Scan for the cell matching the given text and deliver its [X, Y] coordinate at center. 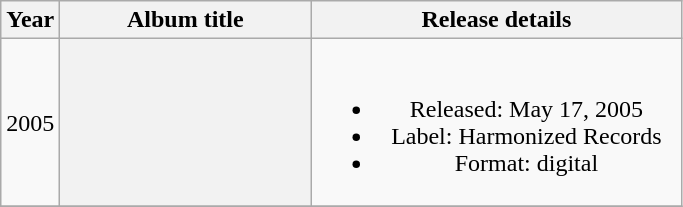
Year [30, 20]
2005 [30, 122]
Released: May 17, 2005Label: Harmonized RecordsFormat: digital [496, 122]
Release details [496, 20]
Album title [186, 20]
